Identify which cell holds the provided text, then report its [x, y] central coordinate. 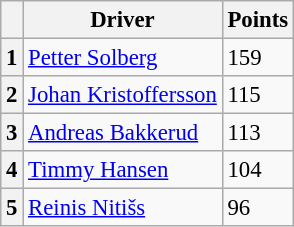
4 [12, 170]
Andreas Bakkerud [122, 133]
159 [258, 58]
3 [12, 133]
Driver [122, 20]
1 [12, 58]
104 [258, 170]
2 [12, 95]
113 [258, 133]
96 [258, 208]
Timmy Hansen [122, 170]
5 [12, 208]
115 [258, 95]
Johan Kristoffersson [122, 95]
Petter Solberg [122, 58]
Points [258, 20]
Reinis Nitišs [122, 208]
